Extract the [x, y] coordinate from the center of the cell holding the provided text.  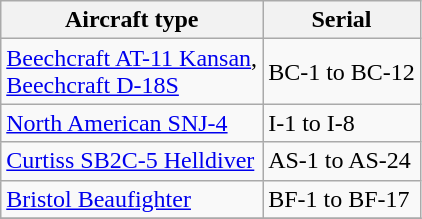
Serial [342, 20]
BC-1 to BC-12 [342, 72]
AS-1 to AS-24 [342, 161]
Bristol Beaufighter [132, 199]
Beechcraft AT-11 Kansan,Beechcraft D-18S [132, 72]
Curtiss SB2C-5 Helldiver [132, 161]
Aircraft type [132, 20]
I-1 to I-8 [342, 123]
North American SNJ-4 [132, 123]
BF-1 to BF-17 [342, 199]
